Provide the [x, y] coordinate of the cell's center where the given text is located.  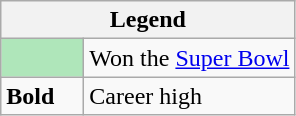
Career high [190, 96]
Won the Super Bowl [190, 58]
Legend [148, 20]
Bold [42, 96]
